Determine the (X, Y) coordinate at the center of the cell enclosing the given text.  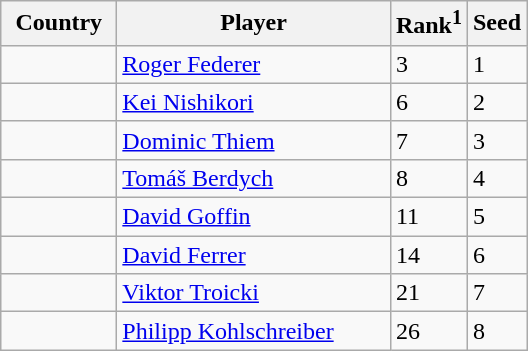
5 (496, 217)
Player (254, 24)
Tomáš Berdych (254, 178)
Dominic Thiem (254, 140)
2 (496, 102)
Rank1 (428, 24)
David Ferrer (254, 255)
Roger Federer (254, 64)
21 (428, 293)
Kei Nishikori (254, 102)
4 (496, 178)
David Goffin (254, 217)
11 (428, 217)
Viktor Troicki (254, 293)
Philipp Kohlschreiber (254, 331)
Seed (496, 24)
Country (59, 24)
1 (496, 64)
14 (428, 255)
26 (428, 331)
